Search for the cell housing the specified text and yield its (X, Y) center coordinate. 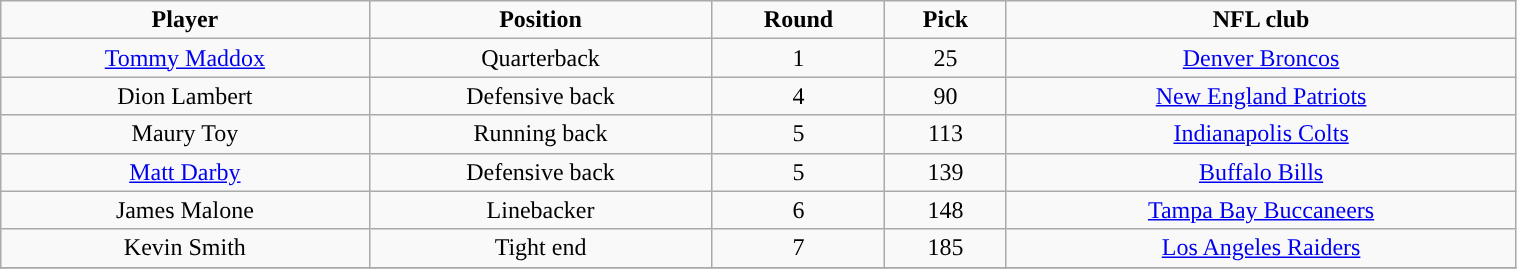
Dion Lambert (185, 96)
6 (798, 210)
Running back (540, 134)
Kevin Smith (185, 248)
Player (185, 20)
Pick (946, 20)
139 (946, 172)
Maury Toy (185, 134)
James Malone (185, 210)
Quarterback (540, 58)
25 (946, 58)
NFL club (1261, 20)
Matt Darby (185, 172)
4 (798, 96)
185 (946, 248)
Indianapolis Colts (1261, 134)
Los Angeles Raiders (1261, 248)
Tampa Bay Buccaneers (1261, 210)
Round (798, 20)
148 (946, 210)
113 (946, 134)
1 (798, 58)
New England Patriots (1261, 96)
7 (798, 248)
90 (946, 96)
Tight end (540, 248)
Buffalo Bills (1261, 172)
Linebacker (540, 210)
Denver Broncos (1261, 58)
Tommy Maddox (185, 58)
Position (540, 20)
